Extract the [X, Y] coordinate from the center of the cell holding the provided text.  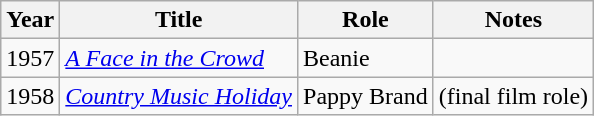
Title [179, 20]
Country Music Holiday [179, 96]
(final film role) [513, 96]
Notes [513, 20]
Beanie [366, 58]
1958 [30, 96]
Role [366, 20]
A Face in the Crowd [179, 58]
1957 [30, 58]
Year [30, 20]
Pappy Brand [366, 96]
